Identify which cell holds the provided text, then report its [X, Y] central coordinate. 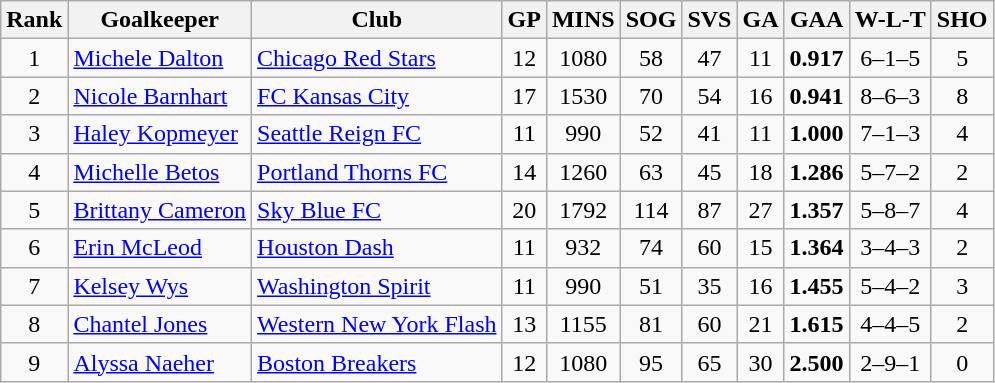
1.615 [816, 324]
2–9–1 [890, 362]
SOG [651, 20]
1.286 [816, 172]
27 [760, 210]
Seattle Reign FC [377, 134]
14 [524, 172]
Brittany Cameron [160, 210]
9 [34, 362]
MINS [583, 20]
18 [760, 172]
Rank [34, 20]
GAA [816, 20]
8–6–3 [890, 96]
58 [651, 58]
0.917 [816, 58]
63 [651, 172]
Chantel Jones [160, 324]
7–1–3 [890, 134]
35 [710, 286]
GA [760, 20]
6–1–5 [890, 58]
SHO [962, 20]
1155 [583, 324]
Sky Blue FC [377, 210]
Nicole Barnhart [160, 96]
Club [377, 20]
52 [651, 134]
1530 [583, 96]
21 [760, 324]
1.364 [816, 248]
GP [524, 20]
87 [710, 210]
7 [34, 286]
15 [760, 248]
47 [710, 58]
65 [710, 362]
0 [962, 362]
5–8–7 [890, 210]
17 [524, 96]
Washington Spirit [377, 286]
Michele Dalton [160, 58]
1 [34, 58]
Houston Dash [377, 248]
FC Kansas City [377, 96]
20 [524, 210]
81 [651, 324]
Michelle Betos [160, 172]
Alyssa Naeher [160, 362]
4–4–5 [890, 324]
2.500 [816, 362]
6 [34, 248]
41 [710, 134]
1.357 [816, 210]
30 [760, 362]
Goalkeeper [160, 20]
3–4–3 [890, 248]
932 [583, 248]
95 [651, 362]
1.000 [816, 134]
Boston Breakers [377, 362]
51 [651, 286]
Portland Thorns FC [377, 172]
70 [651, 96]
Kelsey Wys [160, 286]
0.941 [816, 96]
Haley Kopmeyer [160, 134]
54 [710, 96]
1260 [583, 172]
W-L-T [890, 20]
Western New York Flash [377, 324]
114 [651, 210]
1792 [583, 210]
5–7–2 [890, 172]
SVS [710, 20]
13 [524, 324]
1.455 [816, 286]
45 [710, 172]
74 [651, 248]
5–4–2 [890, 286]
Chicago Red Stars [377, 58]
Erin McLeod [160, 248]
